Determine the [X, Y] coordinate at the center of the cell enclosing the given text.  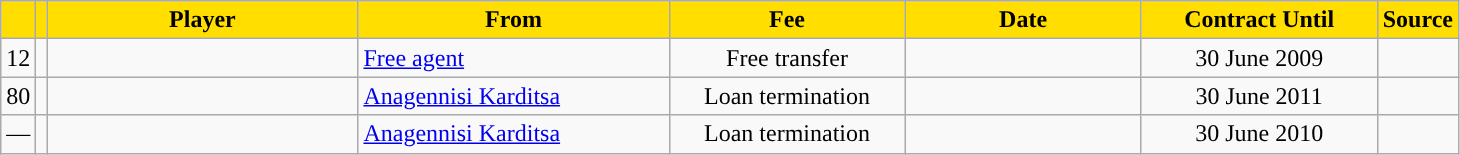
— [18, 134]
Contract Until [1259, 20]
80 [18, 96]
Free agent [514, 58]
Player [202, 20]
Free transfer [787, 58]
Fee [787, 20]
30 June 2009 [1259, 58]
30 June 2011 [1259, 96]
12 [18, 58]
30 June 2010 [1259, 134]
From [514, 20]
Date [1023, 20]
Source [1418, 20]
